Find where the given text appears and provide that cell's center as (x, y) coordinate. 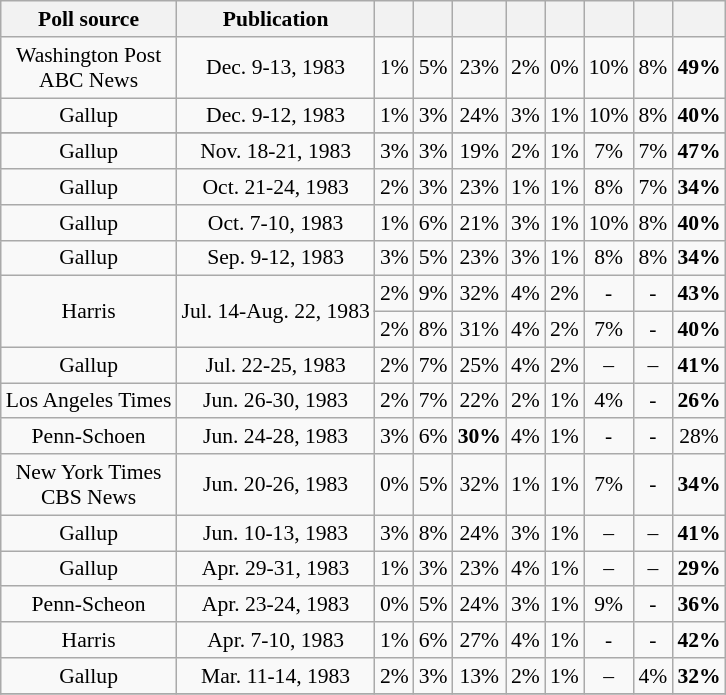
19% (480, 152)
Oct. 21-24, 1983 (275, 187)
42% (698, 640)
Publication (275, 19)
Jun. 26-30, 1983 (275, 401)
Washington PostABC News (89, 68)
New York TimesCBS News (89, 484)
30% (480, 437)
Jun. 24-28, 1983 (275, 437)
26% (698, 401)
49% (698, 68)
Penn-Schoen (89, 437)
Jun. 10-13, 1983 (275, 533)
Sep. 9-12, 1983 (275, 258)
Dec. 9-12, 1983 (275, 116)
43% (698, 294)
Poll source (89, 19)
Los Angeles Times (89, 401)
Apr. 29-31, 1983 (275, 569)
47% (698, 152)
Nov. 18-21, 1983 (275, 152)
25% (480, 365)
Penn-Scheon (89, 605)
27% (480, 640)
Mar. 11-14, 1983 (275, 676)
Apr. 7-10, 1983 (275, 640)
28% (698, 437)
Jul. 22-25, 1983 (275, 365)
29% (698, 569)
Oct. 7-10, 1983 (275, 223)
Dec. 9-13, 1983 (275, 68)
21% (480, 223)
36% (698, 605)
Jun. 20-26, 1983 (275, 484)
Apr. 23-24, 1983 (275, 605)
Jul. 14-Aug. 22, 1983 (275, 312)
22% (480, 401)
31% (480, 330)
13% (480, 676)
